Identify which cell holds the provided text, then report its (x, y) central coordinate. 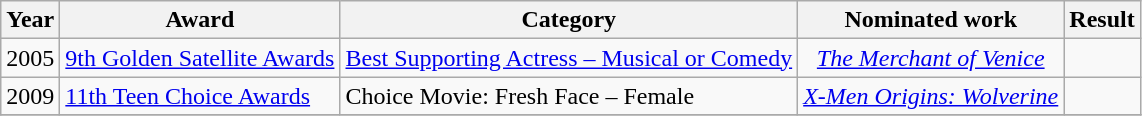
Best Supporting Actress – Musical or Comedy (569, 58)
Result (1102, 20)
2009 (30, 96)
The Merchant of Venice (931, 58)
Category (569, 20)
11th Teen Choice Awards (200, 96)
X-Men Origins: Wolverine (931, 96)
Nominated work (931, 20)
Year (30, 20)
2005 (30, 58)
Award (200, 20)
Choice Movie: Fresh Face – Female (569, 96)
9th Golden Satellite Awards (200, 58)
